Return [X, Y] of the center of cell containing provided text 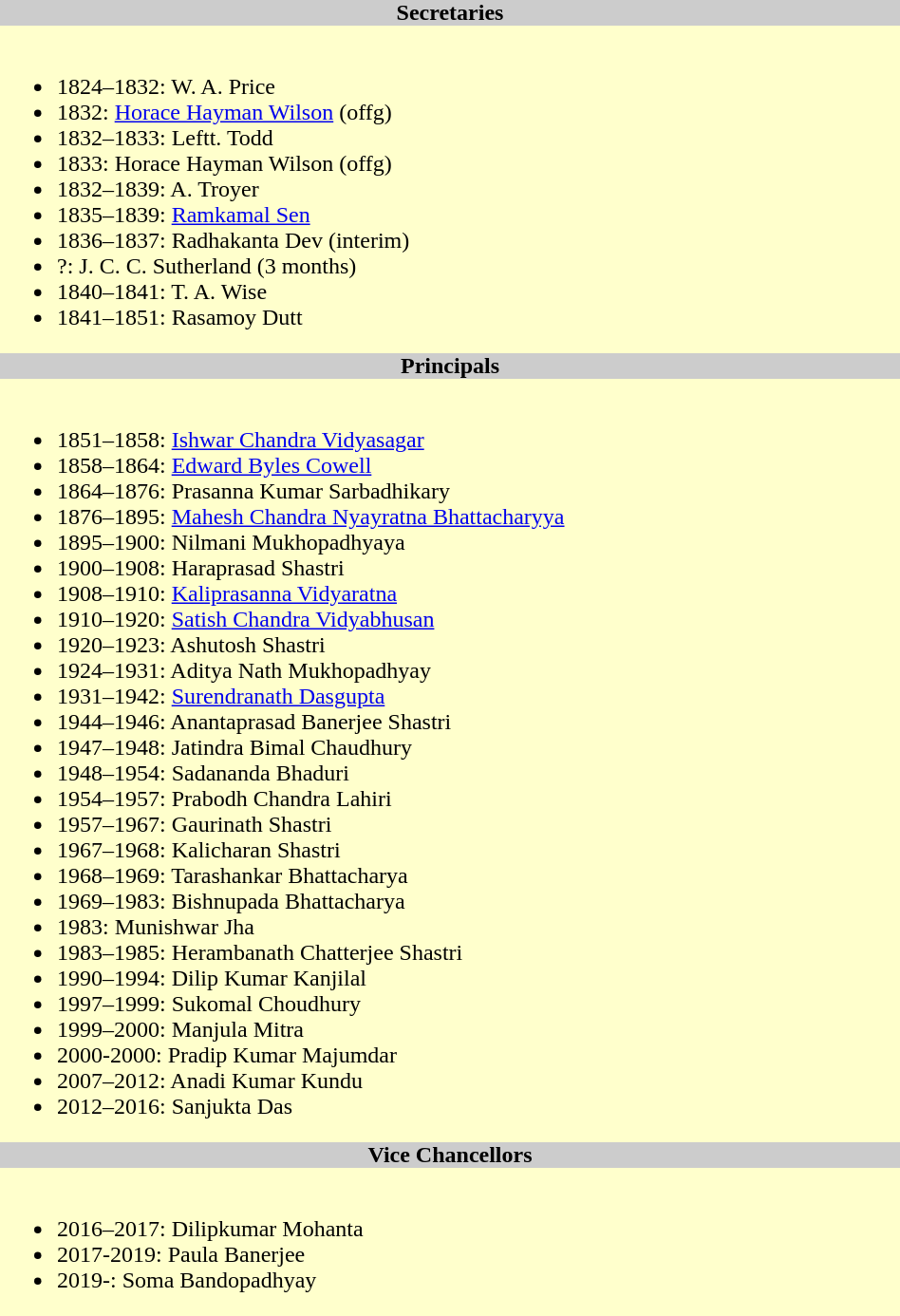
Secretaries [450, 13]
Principals [450, 367]
Vice Chancellors [450, 1155]
2016–2017: Dilipkumar Mohanta2017-2019: Paula Banerjee2019-: Soma Bandopadhyay [450, 1242]
